Locate the cell with the specified text and output its (x, y) center coordinate. 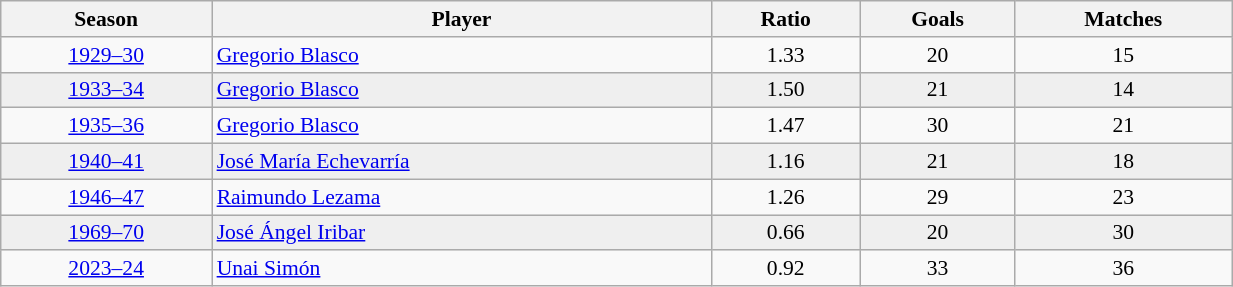
Player (462, 19)
0.92 (786, 269)
2023–24 (106, 269)
0.66 (786, 233)
36 (1124, 269)
1940–41 (106, 162)
15 (1124, 55)
33 (938, 269)
1.47 (786, 126)
14 (1124, 90)
Raimundo Lezama (462, 197)
1969–70 (106, 233)
Season (106, 19)
1.16 (786, 162)
Goals (938, 19)
1935–36 (106, 126)
José María Echevarría (462, 162)
23 (1124, 197)
1946–47 (106, 197)
Unai Simón (462, 269)
29 (938, 197)
18 (1124, 162)
1929–30 (106, 55)
Matches (1124, 19)
1933–34 (106, 90)
Ratio (786, 19)
1.50 (786, 90)
1.33 (786, 55)
1.26 (786, 197)
José Ángel Iribar (462, 233)
